For the text-containing cell, return its midpoint in (X, Y) coordinate format. 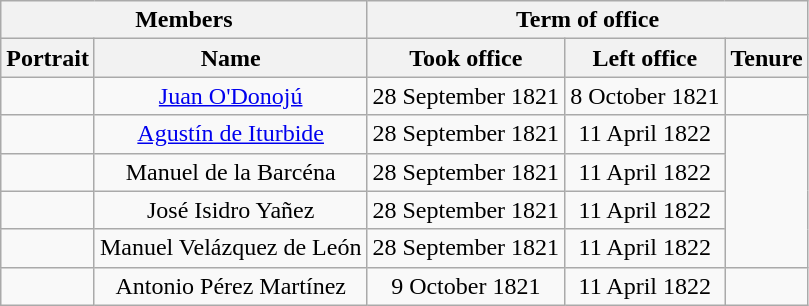
Manuel de la Barcéna (230, 172)
José Isidro Yañez (230, 210)
Antonio Pérez Martínez (230, 286)
Members (184, 20)
Portrait (48, 58)
Manuel Velázquez de León (230, 248)
Juan O'Donojú (230, 96)
8 October 1821 (645, 96)
Tenure (766, 58)
Agustín de Iturbide (230, 134)
Name (230, 58)
Left office (645, 58)
Took office (466, 58)
9 October 1821 (466, 286)
Term of office (588, 20)
